Locate the cell with the specified text and output its [X, Y] center coordinate. 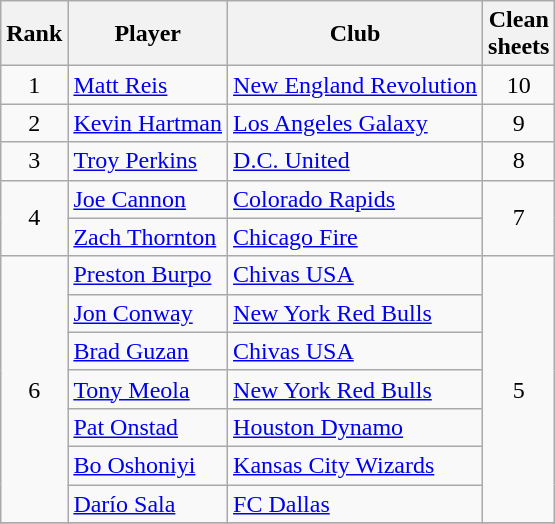
Tony Meola [148, 389]
8 [519, 161]
D.C. United [356, 161]
Kevin Hartman [148, 123]
1 [34, 85]
Colorado Rapids [356, 199]
Darío Sala [148, 503]
FC Dallas [356, 503]
6 [34, 389]
5 [519, 389]
Jon Conway [148, 313]
2 [34, 123]
Troy Perkins [148, 161]
4 [34, 218]
3 [34, 161]
Bo Oshoniyi [148, 465]
Houston Dynamo [356, 427]
Kansas City Wizards [356, 465]
Matt Reis [148, 85]
Los Angeles Galaxy [356, 123]
7 [519, 218]
Rank [34, 34]
New England Revolution [356, 85]
Player [148, 34]
Brad Guzan [148, 351]
Pat Onstad [148, 427]
Chicago Fire [356, 237]
Club [356, 34]
9 [519, 123]
Preston Burpo [148, 275]
10 [519, 85]
Cleansheets [519, 34]
Zach Thornton [148, 237]
Joe Cannon [148, 199]
